Locate the cell with the specified text and output its [x, y] center coordinate. 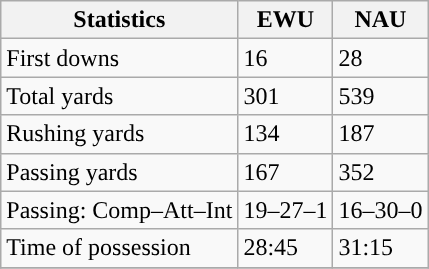
16–30–0 [380, 210]
EWU [286, 20]
167 [286, 172]
Time of possession [120, 248]
301 [286, 96]
Statistics [120, 20]
Total yards [120, 96]
NAU [380, 20]
Rushing yards [120, 134]
28:45 [286, 248]
187 [380, 134]
First downs [120, 58]
31:15 [380, 248]
539 [380, 96]
134 [286, 134]
16 [286, 58]
Passing yards [120, 172]
Passing: Comp–Att–Int [120, 210]
352 [380, 172]
28 [380, 58]
19–27–1 [286, 210]
